Extract the (X, Y) coordinate from the center of the cell holding the provided text.  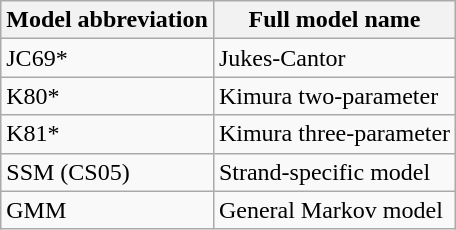
Kimura two-parameter (334, 96)
General Markov model (334, 210)
Strand-specific model (334, 172)
Full model name (334, 20)
Jukes-Cantor (334, 58)
Kimura three-parameter (334, 134)
GMM (108, 210)
K80* (108, 96)
JC69* (108, 58)
SSM (CS05) (108, 172)
Model abbreviation (108, 20)
K81* (108, 134)
